Extract the [X, Y] coordinate from the center of the cell holding the provided text.  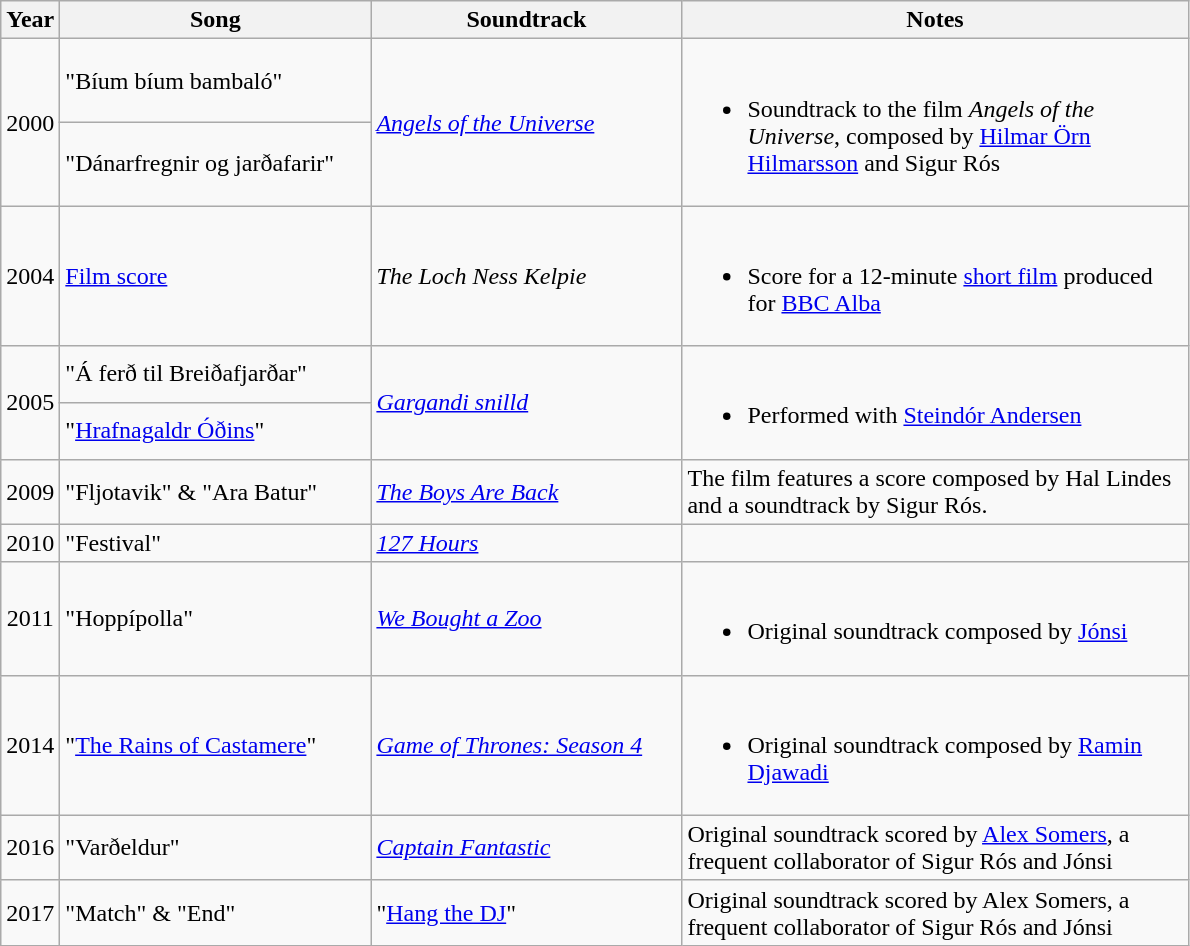
"Hang the DJ" [526, 912]
"Varðeldur" [216, 848]
Captain Fantastic [526, 848]
Original soundtrack composed by Jónsi [935, 618]
Song [216, 20]
Original soundtrack composed by Ramin Djawadi [935, 745]
Soundtrack to the film Angels of the Universe, composed by Hilmar Örn Hilmarsson and Sigur Rós [935, 122]
"Festival" [216, 543]
"The Rains of Castamere" [216, 745]
"Hrafnagaldr Óðins" [216, 430]
2005 [30, 402]
Film score [216, 276]
2017 [30, 912]
We Bought a Zoo [526, 618]
The Loch Ness Kelpie [526, 276]
Gargandi snilld [526, 402]
Year [30, 20]
"Á ferð til Breiðafjarðar" [216, 374]
Score for a 12-minute short film produced for BBC Alba [935, 276]
Angels of the Universe [526, 122]
2010 [30, 543]
"Hoppípolla" [216, 618]
Soundtrack [526, 20]
2004 [30, 276]
2016 [30, 848]
2000 [30, 122]
Performed with Steindór Andersen [935, 402]
2014 [30, 745]
The Boys Are Back [526, 492]
127 Hours [526, 543]
"Dánarfregnir og jarðafarir" [216, 164]
2011 [30, 618]
"Match" & "End" [216, 912]
"Fljotavik" & "Ara Batur" [216, 492]
The film features a score composed by Hal Lindes and a soundtrack by Sigur Rós. [935, 492]
2009 [30, 492]
Game of Thrones: Season 4 [526, 745]
Notes [935, 20]
"Bíum bíum bambaló" [216, 81]
